Locate the cell with the specified text and output its [x, y] center coordinate. 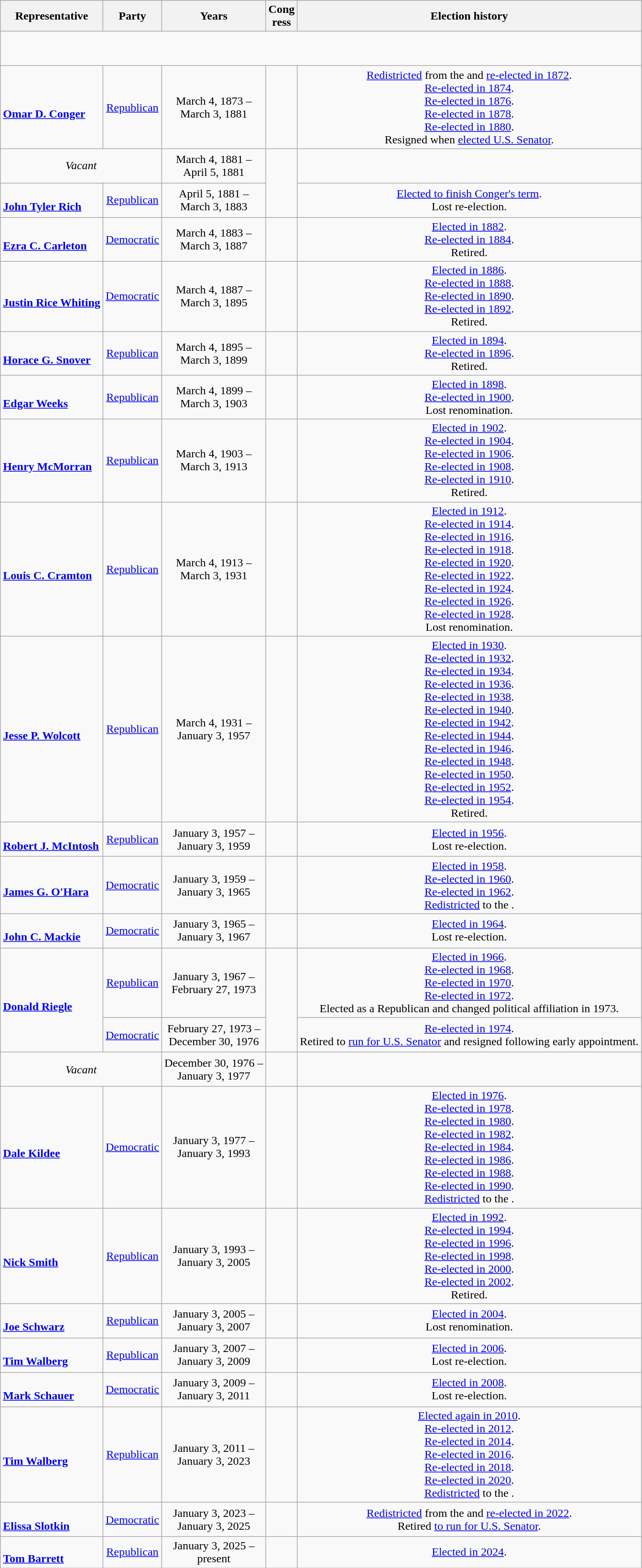
Omar D. Conger [52, 107]
Louis C. Cramton [52, 569]
January 3, 2005 – January 3, 2007 [214, 1321]
Elected in 1886.Re-elected in 1888.Re-elected in 1890.Re-elected in 1892.Retired. [469, 296]
Elected in 1992.Re-elected in 1994.Re-elected in 1996.Re-elected in 1998.Re-elected in 2000.Re-elected in 2002.Retired. [469, 1256]
January 3, 1977 – January 3, 1993 [214, 1147]
Elected in 1894.Re-elected in 1896.Retired. [469, 353]
March 4, 1895 – March 3, 1899 [214, 353]
Elected in 1882.Re-elected in 1884.Retired. [469, 239]
March 4, 1913 – March 3, 1931 [214, 569]
Elected in 2008.Lost re-election. [469, 1390]
Elected in 2024. [469, 1552]
Mark Schauer [52, 1390]
Representative [52, 16]
Elissa Slotkin [52, 1520]
Henry McMorran [52, 461]
Party [132, 16]
January 3, 1993 – January 3, 2005 [214, 1256]
Elected again in 2010.Re-elected in 2012.Re-elected in 2014.Re-elected in 2016.Re-elected in 2018.Re-elected in 2020.Redistricted to the . [469, 1455]
Nick Smith [52, 1256]
Elected in 2006.Lost re-election. [469, 1355]
Dale Kildee [52, 1147]
Congress [282, 16]
Elected in 1966.Re-elected in 1968.Re-elected in 1970.Re-elected in 1972.Elected as a Republican and changed political affiliation in 1973. [469, 983]
Elected in 1958.Re-elected in 1960.Re-elected in 1962.Redistricted to the . [469, 885]
April 5, 1881 – March 3, 1883 [214, 200]
Robert J. McIntosh [52, 839]
January 3, 1965 – January 3, 1967 [214, 930]
March 4, 1883 – March 3, 1887 [214, 239]
Elected in 1902.Re-elected in 1904.Re-elected in 1906.Re-elected in 1908.Re-elected in 1910.Retired. [469, 461]
February 27, 1973 – December 30, 1976 [214, 1035]
Elected in 2004.Lost renomination. [469, 1321]
March 4, 1903 – March 3, 1913 [214, 461]
Elected in 1956.Lost re-election. [469, 839]
March 4, 1881 –April 5, 1881 [214, 166]
Tom Barrett [52, 1552]
Jesse P. Wolcott [52, 729]
March 4, 1899 – March 3, 1903 [214, 397]
March 4, 1873 – March 3, 1881 [214, 107]
Donald Riegle [52, 1000]
Redistricted from the and re-elected in 2022.Retired to run for U.S. Senator. [469, 1520]
January 3, 2009 – January 3, 2011 [214, 1390]
John C. Mackie [52, 930]
Elected to finish Conger's term.Lost re-election. [469, 200]
Horace G. Snover [52, 353]
January 3, 2023 – January 3, 2025 [214, 1520]
Elected in 1964.Lost re-election. [469, 930]
January 3, 2011 – January 3, 2023 [214, 1455]
Elected in 1898.Re-elected in 1900.Lost renomination. [469, 397]
Ezra C. Carleton [52, 239]
Edgar Weeks [52, 397]
James G. O'Hara [52, 885]
Years [214, 16]
January 3, 1967 – February 27, 1973 [214, 983]
December 30, 1976 –January 3, 1977 [214, 1069]
Re-elected in 1974.Retired to run for U.S. Senator and resigned following early appointment. [469, 1035]
March 4, 1931 – January 3, 1957 [214, 729]
Justin Rice Whiting [52, 296]
January 3, 2007 – January 3, 2009 [214, 1355]
Joe Schwarz [52, 1321]
March 4, 1887 – March 3, 1895 [214, 296]
January 3, 2025 – present [214, 1552]
John Tyler Rich [52, 200]
January 3, 1957 – January 3, 1959 [214, 839]
January 3, 1959 – January 3, 1965 [214, 885]
Election history [469, 16]
